Locate the cell with the specified text and output its [X, Y] center coordinate. 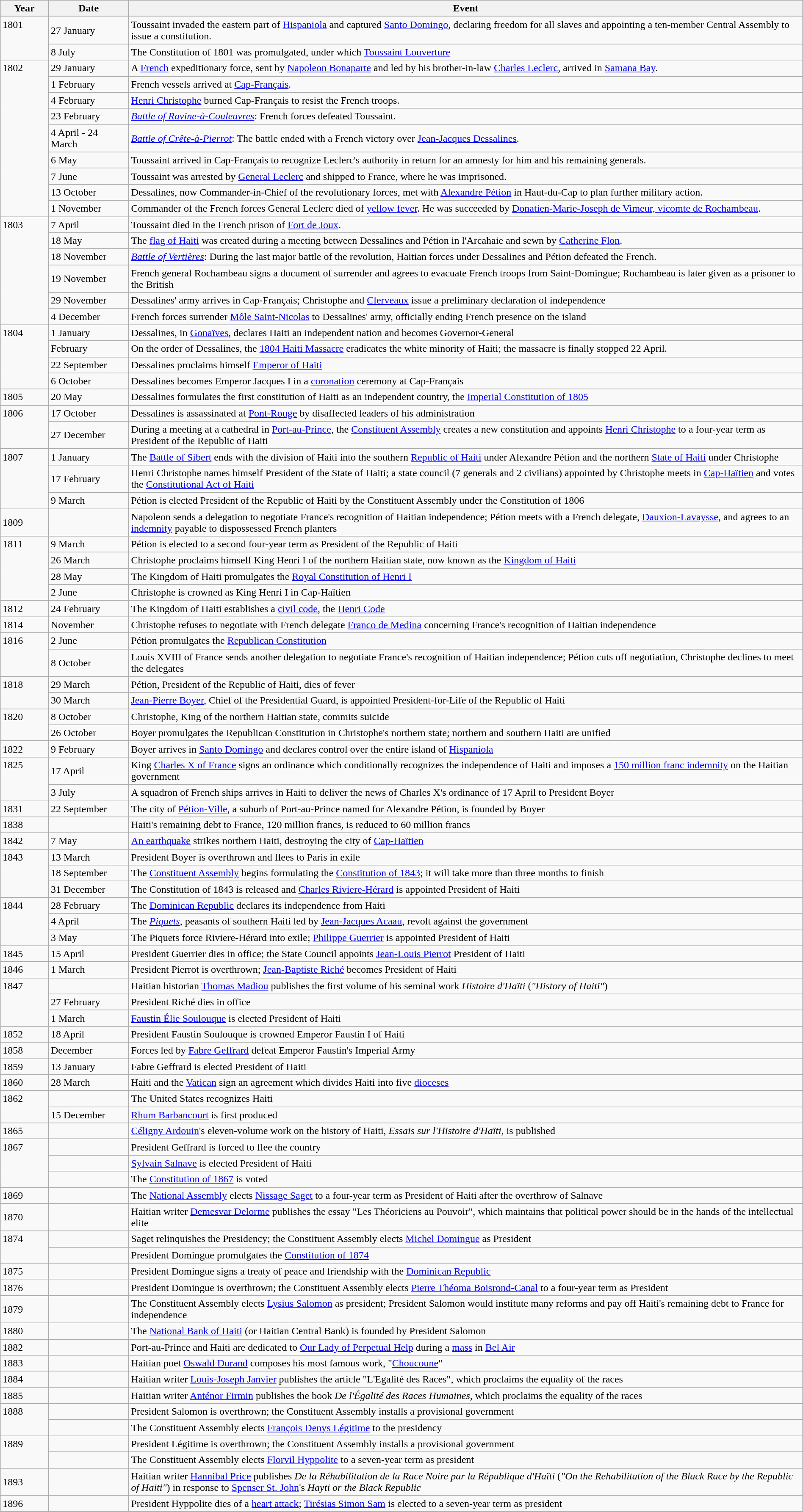
1818 [25, 693]
Faustin Élie Soulouque is elected President of Haiti [466, 1018]
18 May [88, 241]
Year [25, 8]
27 January [88, 30]
1806 [25, 427]
Christophe refuses to negotiate with French delegate Franco de Medina concerning France's recognition of Haitian independence [466, 625]
Saget relinquishes the Presidency; the Constituent Assembly elects Michel Domingue as President [466, 1239]
26 October [88, 733]
Pétion promulgates the Republican Constitution [466, 641]
1888 [25, 1420]
15 December [88, 1115]
The National Bank of Haiti (or Haitian Central Bank) is founded by President Salomon [466, 1331]
Toussaint arrived in Cap-Français to recognize Leclerc's authority in return for an amnesty for him and his remaining generals. [466, 160]
1862 [25, 1107]
1802 [25, 138]
9 February [88, 749]
President Faustin Soulouque is crowned Emperor Faustin I of Haiti [466, 1034]
27 February [88, 1002]
1842 [25, 841]
1880 [25, 1331]
1803 [25, 271]
Pétion is elected to a second four-year term as President of the Republic of Haiti [466, 544]
17 February [88, 478]
Date [88, 8]
1884 [25, 1380]
1879 [25, 1309]
1882 [25, 1347]
1 November [88, 208]
Haiti's remaining debt to France, 120 million francs, is reduced to 60 million francs [466, 825]
The Kingdom of Haiti establishes a civil code, the Henri Code [466, 609]
29 March [88, 684]
President Boyer is overthrown and flees to Paris in exile [466, 857]
24 February [88, 609]
Rhum Barbancourt is first produced [466, 1115]
French vessels arrived at Cap-Français. [466, 84]
1885 [25, 1396]
The Constituent Assembly begins formulating the Constitution of 1843; it will take more than three months to finish [466, 873]
Pétion, President of the Republic of Haiti, dies of fever [466, 684]
1869 [25, 1195]
20 May [88, 397]
The Piquets, peasants of southern Haiti led by Jean-Jacques Acaau, revolt against the government [466, 922]
17 April [88, 770]
President Guerrier dies in office; the State Council appoints Jean-Louis Pierrot President of Haiti [466, 954]
Christophe, King of the northern Haitian state, commits suicide [466, 717]
1883 [25, 1363]
13 March [88, 857]
The National Assembly elects Nissage Saget to a four-year term as President of Haiti after the overthrow of Salnave [466, 1195]
Event [466, 8]
7 May [88, 841]
President Riché dies in office [466, 1002]
A squadron of French ships arrives in Haiti to deliver the news of Charles X's ordinance of 17 April to President Boyer [466, 792]
1831 [25, 809]
1816 [25, 654]
Fabre Geffrard is elected President of Haiti [466, 1066]
Battle of Ravine-à-Couleuvres: French forces defeated Toussaint. [466, 116]
1874 [25, 1247]
French forces surrender Môle Saint-Nicolas to Dessalines' army, officially ending French presence on the island [466, 317]
1860 [25, 1083]
4 April - 24 March [88, 138]
Pétion is elected President of the Republic of Haiti by the Constituent Assembly under the Constitution of 1806 [466, 500]
The city of Pétion-Ville, a suburb of Port-au-Prince named for Alexandre Pétion, is founded by Boyer [466, 809]
31 December [88, 889]
1843 [25, 873]
29 January [88, 68]
Boyer arrives in Santo Domingo and declares control over the entire island of Hispaniola [466, 749]
Haitian writer Anténor Firmin publishes the book De l'Égalité des Races Humaines, which proclaims the equality of the races [466, 1396]
President Salomon is overthrown; the Constituent Assembly installs a provisional government [466, 1412]
The Constituent Assembly elects François Denys Légitime to the presidency [466, 1428]
Jean-Pierre Boyer, Chief of the Presidential Guard, is appointed President-for-Life of the Republic of Haiti [466, 701]
1801 [25, 38]
Battle of Vertières: During the last major battle of the revolution, Haitian forces under Dessalines and Pétion defeated the French. [466, 257]
1811 [25, 568]
1805 [25, 397]
18 November [88, 257]
1875 [25, 1271]
Toussaint was arrested by General Leclerc and shipped to France, where he was imprisoned. [466, 176]
Dessalines, in Gonaïves, declares Haiti an independent nation and becomes Governor-General [466, 333]
1876 [25, 1287]
Battle of Crête-à-Pierrot: The battle ended with a French victory over Jean-Jacques Dessalines. [466, 138]
December [88, 1050]
President Domingue promulgates the Constitution of 1874 [466, 1255]
3 July [88, 792]
The Piquets force Riviere-Hérard into exile; Philippe Guerrier is appointed President of Haiti [466, 938]
1822 [25, 749]
1846 [25, 970]
1804 [25, 357]
4 December [88, 317]
Haitian historian Thomas Madiou publishes the first volume of his seminal work Histoire d'Haïti ("History of Haiti") [466, 986]
Commander of the French forces General Leclerc died of yellow fever. He was succeeded by Donatien-Marie-Joseph de Vimeur, vicomte de Rochambeau. [466, 208]
The Dominican Republic declares its independence from Haiti [466, 905]
February [88, 349]
1870 [25, 1217]
27 December [88, 435]
The flag of Haiti was created during a meeting between Dessalines and Pétion in l'Arcahaie and sewn by Catherine Flon. [466, 241]
4 April [88, 922]
1858 [25, 1050]
1820 [25, 725]
13 October [88, 192]
3 May [88, 938]
29 November [88, 301]
30 March [88, 701]
Christophe proclaims himself King Henri I of the northern Haitian state, now known as the Kingdom of Haiti [466, 560]
Christophe is crowned as King Henri I in Cap-Haïtien [466, 593]
Haiti and the Vatican sign an agreement which divides Haiti into five dioceses [466, 1083]
November [88, 625]
Haitian writer Louis-Joseph Janvier publishes the article "L'Egalité des Races", which proclaims the equality of the races [466, 1380]
President Domingue signs a treaty of peace and friendship with the Dominican Republic [466, 1271]
1859 [25, 1066]
1844 [25, 922]
Haitian poet Oswald Durand composes his most famous work, "Choucoune" [466, 1363]
The Constitution of 1801 was promulgated, under which Toussaint Louverture [466, 52]
President Légitime is overthrown; the Constituent Assembly installs a provisional government [466, 1444]
1896 [25, 1504]
1867 [25, 1163]
The United States recognizes Haiti [466, 1099]
1 February [88, 84]
1889 [25, 1452]
1809 [25, 522]
17 October [88, 413]
1814 [25, 625]
President Hyppolite dies of a heart attack; Tirésias Simon Sam is elected to a seven-year term as president [466, 1504]
Dessalines' army arrives in Cap-Français; Christophe and Clerveaux issue a preliminary declaration of independence [466, 301]
4 February [88, 100]
6 October [88, 381]
An earthquake strikes northern Haiti, destroying the city of Cap-Haïtien [466, 841]
The Constitution of 1867 is voted [466, 1179]
15 April [88, 954]
1825 [25, 779]
8 July [88, 52]
1865 [25, 1131]
7 June [88, 176]
Dessalines becomes Emperor Jacques I in a coronation ceremony at Cap-Français [466, 381]
1838 [25, 825]
7 April [88, 225]
The Constitution of 1843 is released and Charles Riviere-Hérard is appointed President of Haiti [466, 889]
The Constituent Assembly elects Florvil Hyppolite to a seven-year term as president [466, 1460]
6 May [88, 160]
1847 [25, 1002]
Sylvain Salnave is elected President of Haiti [466, 1163]
18 September [88, 873]
28 May [88, 577]
1845 [25, 954]
Henri Christophe burned Cap-Français to resist the French troops. [466, 100]
Dessalines formulates the first constitution of Haiti as an independent country, the Imperial Constitution of 1805 [466, 397]
13 January [88, 1066]
Céligny Ardouin's eleven-volume work on the history of Haiti, Essais sur l'Histoire d'Haïti, is published [466, 1131]
26 March [88, 560]
28 March [88, 1083]
Forces led by Fabre Geffrard defeat Emperor Faustin's Imperial Army [466, 1050]
President Domingue is overthrown; the Constituent Assembly elects Pierre Théoma Boisrond-Canal to a four-year term as President [466, 1287]
Dessalines, now Commander-in-Chief of the revolutionary forces, met with Alexandre Pétion in Haut-du-Cap to plan further military action. [466, 192]
A French expeditionary force, sent by Napoleon Bonaparte and led by his brother-in-law Charles Leclerc, arrived in Samana Bay. [466, 68]
23 February [88, 116]
President Pierrot is overthrown; Jean-Baptiste Riché becomes President of Haiti [466, 970]
Port-au-Prince and Haiti are dedicated to Our Lady of Perpetual Help during a mass in Bel Air [466, 1347]
1812 [25, 609]
Toussaint died in the French prison of Fort de Joux. [466, 225]
On the order of Dessalines, the 1804 Haiti Massacre eradicates the white minority of Haiti; the massacre is finally stopped 22 April. [466, 349]
19 November [88, 279]
1807 [25, 478]
The Kingdom of Haiti promulgates the Royal Constitution of Henri I [466, 577]
28 February [88, 905]
President Geffrard is forced to flee the country [466, 1147]
Boyer promulgates the Republican Constitution in Christophe's northern state; northern and southern Haiti are unified [466, 733]
18 April [88, 1034]
1852 [25, 1034]
1893 [25, 1482]
Dessalines is assassinated at Pont-Rouge by disaffected leaders of his administration [466, 413]
Dessalines proclaims himself Emperor of Haiti [466, 365]
